From the cell containing the given text, extract its center point as (X, Y) coordinate. 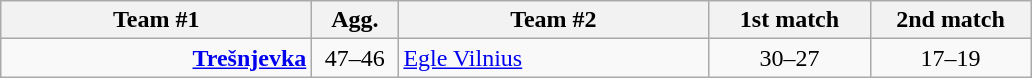
Egle Vilnius (554, 58)
17–19 (950, 58)
47–46 (355, 58)
Agg. (355, 20)
30–27 (790, 58)
1st match (790, 20)
2nd match (950, 20)
Team #2 (554, 20)
Trešnjevka (156, 58)
Team #1 (156, 20)
